Scan for the cell matching the given text and deliver its (x, y) coordinate at center. 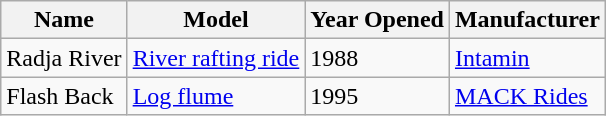
Name (64, 20)
Manufacturer (527, 20)
MACK Rides (527, 96)
Intamin (527, 58)
Log flume (216, 96)
1988 (378, 58)
River rafting ride (216, 58)
Model (216, 20)
Year Opened (378, 20)
Radja River (64, 58)
Flash Back (64, 96)
1995 (378, 96)
